Capture the cell that displays the provided text and extract its (X, Y) central coordinate. 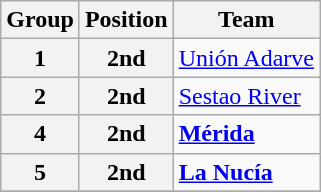
1 (40, 58)
5 (40, 172)
Team (246, 20)
Mérida (246, 134)
Unión Adarve (246, 58)
4 (40, 134)
Group (40, 20)
Position (126, 20)
La Nucía (246, 172)
Sestao River (246, 96)
2 (40, 96)
